Scan for the cell matching the given text and deliver its [x, y] coordinate at center. 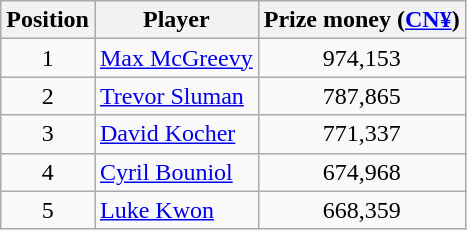
1 [48, 58]
674,968 [362, 172]
2 [48, 96]
5 [48, 210]
Cyril Bouniol [176, 172]
Luke Kwon [176, 210]
771,337 [362, 134]
David Kocher [176, 134]
Player [176, 20]
Position [48, 20]
Prize money (CN¥) [362, 20]
974,153 [362, 58]
Max McGreevy [176, 58]
4 [48, 172]
Trevor Sluman [176, 96]
787,865 [362, 96]
3 [48, 134]
668,359 [362, 210]
